Search for the cell housing the specified text and yield its [X, Y] center coordinate. 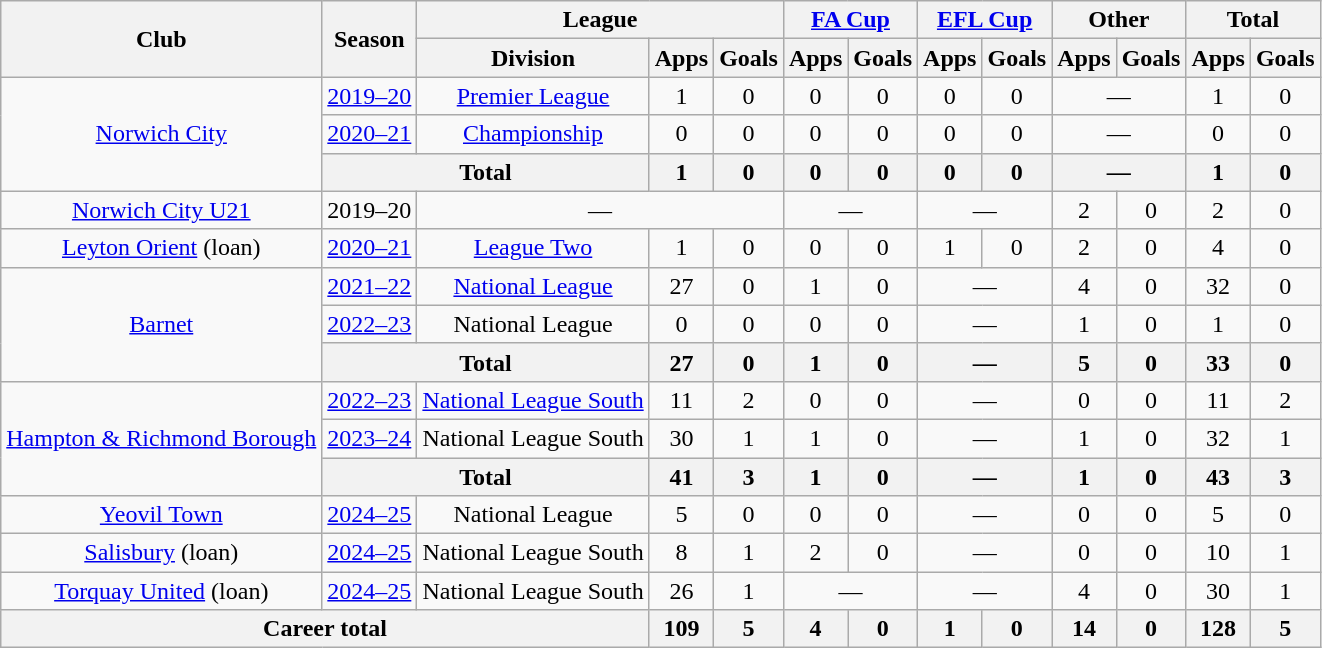
14 [1084, 629]
26 [681, 591]
Other [1119, 20]
33 [1218, 362]
2023–24 [370, 438]
Yeovil Town [162, 515]
Salisbury (loan) [162, 553]
Club [162, 39]
League Two [533, 248]
Leyton Orient (loan) [162, 248]
10 [1218, 553]
FA Cup [850, 20]
Hampton & Richmond Borough [162, 438]
Career total [325, 629]
43 [1218, 477]
Division [533, 58]
128 [1218, 629]
Premier League [533, 96]
8 [681, 553]
Championship [533, 134]
League [600, 20]
EFL Cup [985, 20]
41 [681, 477]
Norwich City [162, 134]
Barnet [162, 324]
Torquay United (loan) [162, 591]
Norwich City U21 [162, 210]
109 [681, 629]
2021–22 [370, 286]
Season [370, 39]
